Scan for the cell matching the given text and deliver its [X, Y] coordinate at center. 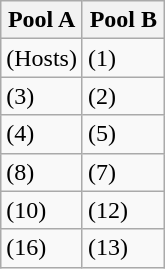
Pool A [42, 20]
(2) [123, 96]
(8) [42, 172]
(10) [42, 210]
(Hosts) [42, 58]
(1) [123, 58]
(4) [42, 134]
(3) [42, 96]
(5) [123, 134]
(7) [123, 172]
(16) [42, 248]
(13) [123, 248]
Pool B [123, 20]
(12) [123, 210]
